Return the (X, Y) coordinate for the center point of the cell that contains the specified text.  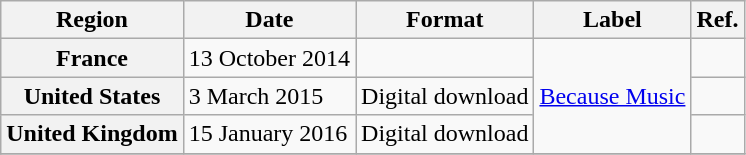
Ref. (718, 20)
15 January 2016 (269, 134)
France (92, 58)
Format (445, 20)
13 October 2014 (269, 58)
Label (612, 20)
Date (269, 20)
3 March 2015 (269, 96)
Because Music (612, 96)
Region (92, 20)
United Kingdom (92, 134)
United States (92, 96)
